Locate the cell with the specified text and output its [X, Y] center coordinate. 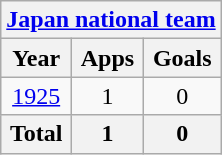
Total [36, 134]
Japan national team [111, 20]
Apps [108, 58]
Year [36, 58]
Goals [182, 58]
1925 [36, 96]
